Pinpoint the cell where the given text exists, returning its [X, Y] midpoint coordinate. 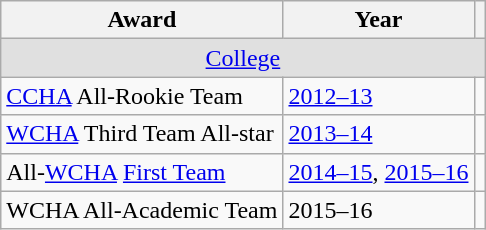
2014–15, 2015–16 [378, 172]
CCHA All-Rookie Team [142, 96]
College [243, 58]
2013–14 [378, 134]
WCHA All-Academic Team [142, 210]
2015–16 [378, 210]
2012–13 [378, 96]
Year [378, 20]
WCHA Third Team All-star [142, 134]
All-WCHA First Team [142, 172]
Award [142, 20]
